Determine the [X, Y] coordinate at the center of the cell enclosing the given text.  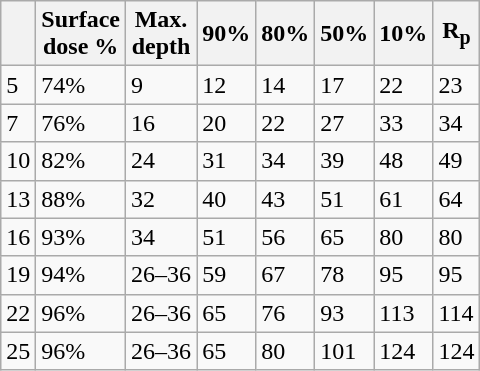
7 [18, 123]
43 [286, 199]
40 [226, 199]
59 [226, 275]
9 [162, 85]
64 [456, 199]
76 [286, 313]
101 [344, 351]
14 [286, 85]
19 [18, 275]
10 [18, 161]
78 [344, 275]
82% [81, 161]
27 [344, 123]
49 [456, 161]
113 [404, 313]
39 [344, 161]
24 [162, 161]
17 [344, 85]
61 [404, 199]
76% [81, 123]
31 [226, 161]
Rp [456, 34]
56 [286, 237]
13 [18, 199]
88% [81, 199]
Surfacedose % [81, 34]
5 [18, 85]
33 [404, 123]
94% [81, 275]
25 [18, 351]
93% [81, 237]
67 [286, 275]
90% [226, 34]
20 [226, 123]
48 [404, 161]
Max.depth [162, 34]
74% [81, 85]
50% [344, 34]
10% [404, 34]
32 [162, 199]
12 [226, 85]
23 [456, 85]
114 [456, 313]
80% [286, 34]
93 [344, 313]
